From the cell containing the given text, extract its center point as [X, Y] coordinate. 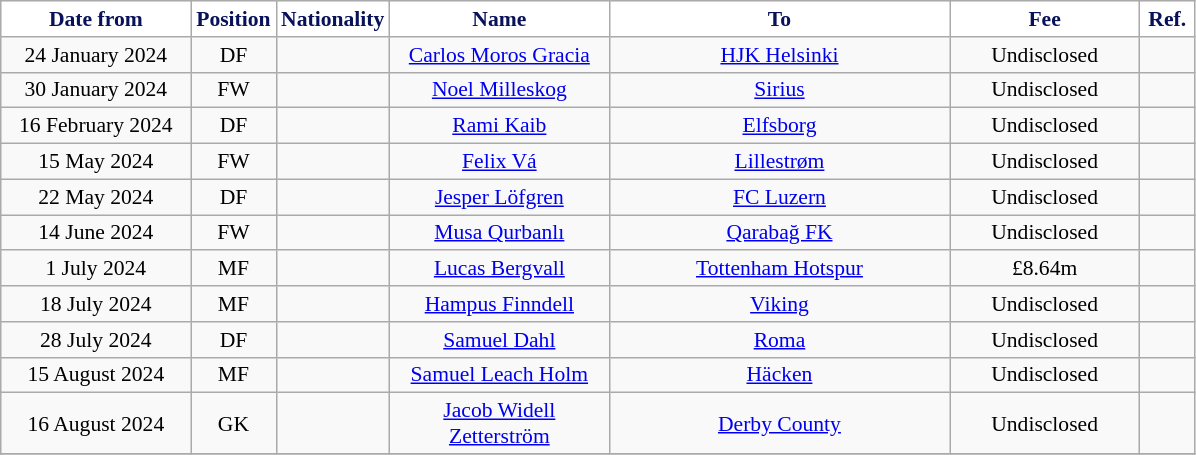
GK [234, 424]
14 June 2024 [96, 233]
FC Luzern [779, 197]
Samuel Leach Holm [499, 375]
£8.64m [1045, 269]
Qarabağ FK [779, 233]
22 May 2024 [96, 197]
16 August 2024 [96, 424]
Fee [1045, 19]
15 August 2024 [96, 375]
Lillestrøm [779, 162]
Jacob Widell Zetterström [499, 424]
Musa Qurbanlı [499, 233]
Noel Milleskog [499, 90]
1 July 2024 [96, 269]
Lucas Bergvall [499, 269]
15 May 2024 [96, 162]
Samuel Dahl [499, 340]
HJK Helsinki [779, 55]
Roma [779, 340]
Tottenham Hotspur [779, 269]
Rami Kaib [499, 126]
30 January 2024 [96, 90]
Elfsborg [779, 126]
Date from [96, 19]
Carlos Moros Gracia [499, 55]
Viking [779, 304]
Häcken [779, 375]
Position [234, 19]
Derby County [779, 424]
28 July 2024 [96, 340]
Ref. [1168, 19]
18 July 2024 [96, 304]
16 February 2024 [96, 126]
To [779, 19]
Jesper Löfgren [499, 197]
Felix Vá [499, 162]
Name [499, 19]
24 January 2024 [96, 55]
Sirius [779, 90]
Hampus Finndell [499, 304]
Nationality [332, 19]
